Scan for the cell matching the given text and deliver its (x, y) coordinate at center. 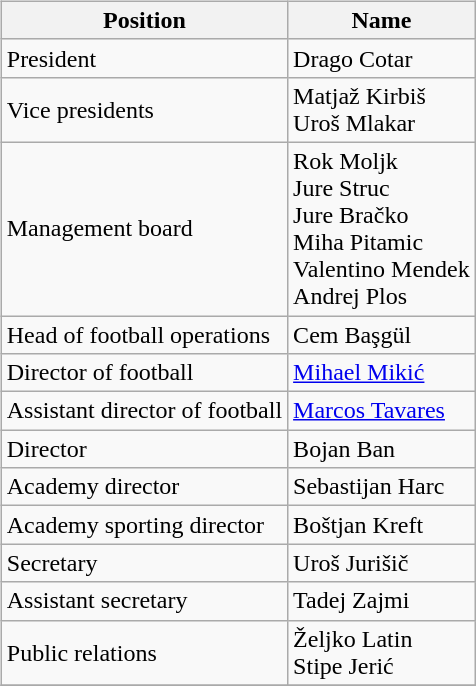
Academy sporting director (144, 525)
Assistant director of football (144, 411)
Željko LatinStipe Jerić (382, 652)
Rok MoljkJure StrucJure BračkoMiha PitamicValentino MendekAndrej Plos (382, 228)
Drago Cotar (382, 58)
Public relations (144, 652)
Vice presidents (144, 110)
President (144, 58)
Matjaž KirbišUroš Mlakar (382, 110)
Head of football operations (144, 335)
Sebastijan Harc (382, 487)
Tadej Zajmi (382, 601)
Uroš Jurišič (382, 563)
Academy director (144, 487)
Marcos Tavares (382, 411)
Mihael Mikić (382, 373)
Management board (144, 228)
Secretary (144, 563)
Director of football (144, 373)
Assistant secretary (144, 601)
Boštjan Kreft (382, 525)
Bojan Ban (382, 449)
Director (144, 449)
Name (382, 20)
Cem Başgül (382, 335)
Position (144, 20)
